Return the [X, Y] coordinate for the center point of the cell that contains the specified text.  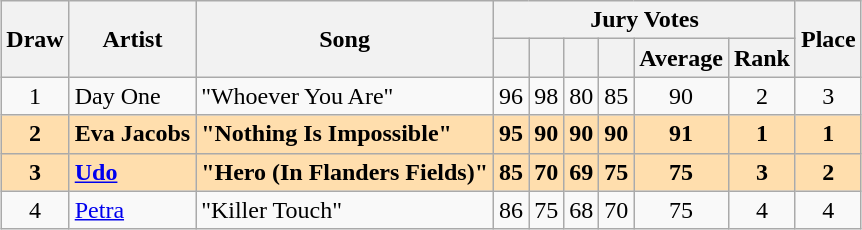
95 [512, 134]
"Hero (In Flanders Fields)" [345, 172]
80 [582, 96]
69 [582, 172]
Petra [132, 210]
Jury Votes [645, 20]
"Nothing Is Impossible" [345, 134]
Draw [35, 39]
Udo [132, 172]
Artist [132, 39]
96 [512, 96]
Song [345, 39]
Eva Jacobs [132, 134]
68 [582, 210]
86 [512, 210]
Day One [132, 96]
"Killer Touch" [345, 210]
"Whoever You Are" [345, 96]
Place [828, 39]
91 [682, 134]
98 [546, 96]
Average [682, 58]
Rank [762, 58]
